From the cell containing the given text, extract its center point as (X, Y) coordinate. 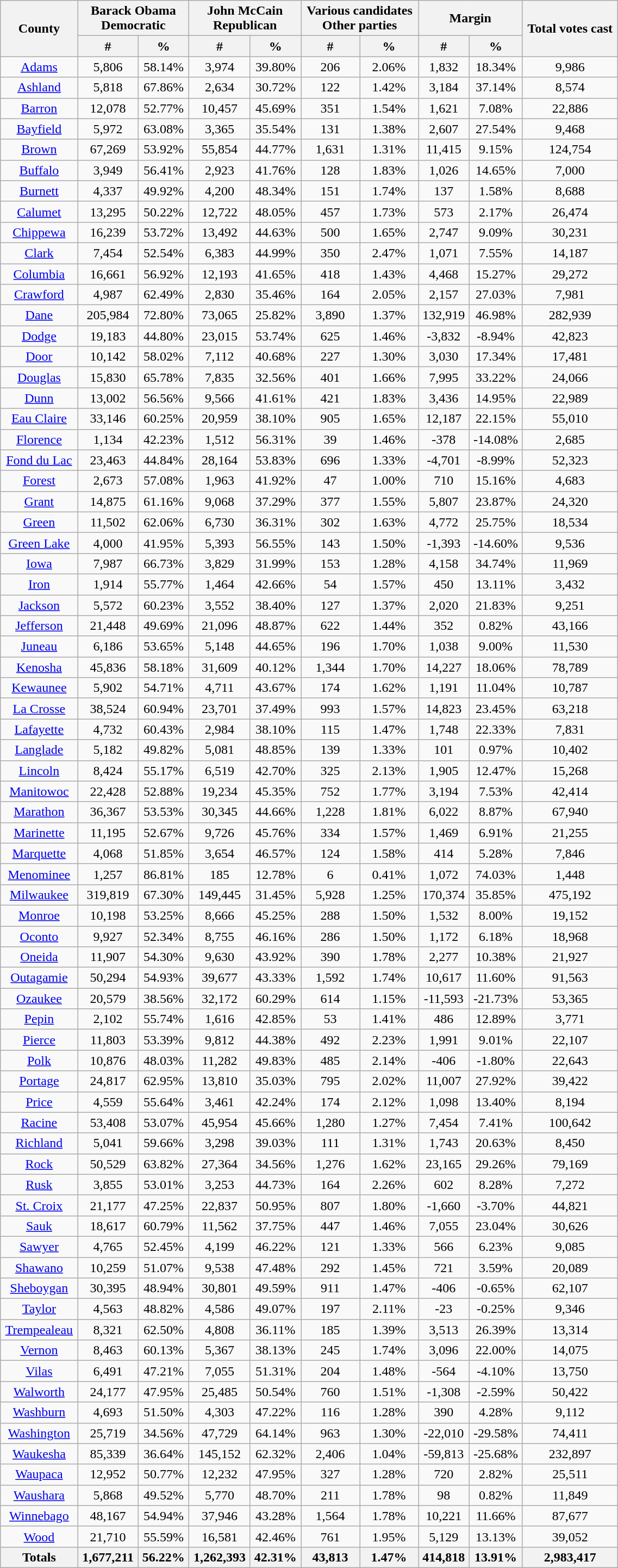
602 (444, 1185)
2,673 (108, 481)
23.45% (496, 709)
4,732 (108, 729)
Marinette (39, 833)
40.68% (276, 357)
62.06% (164, 522)
30,231 (570, 232)
12,078 (108, 108)
43.28% (276, 1516)
41.92% (276, 481)
49.83% (276, 1061)
1,743 (444, 1143)
145,152 (220, 1454)
1,448 (570, 874)
457 (330, 212)
45.76% (276, 833)
5,806 (108, 67)
17.34% (496, 357)
3,654 (220, 853)
Douglas (39, 377)
5,148 (220, 647)
53.83% (276, 460)
8,755 (220, 936)
28,164 (220, 460)
566 (444, 1247)
48,167 (108, 1516)
1,963 (220, 481)
3,184 (444, 88)
1.95% (389, 1536)
3,974 (220, 67)
5,081 (220, 750)
12.89% (496, 1019)
2.12% (389, 1102)
124 (330, 853)
Juneau (39, 647)
7,835 (220, 377)
9,538 (220, 1268)
54.30% (164, 957)
Barron (39, 108)
1,344 (330, 667)
18.06% (496, 667)
63.08% (164, 129)
44.84% (164, 460)
21,177 (108, 1205)
11,282 (220, 1061)
50.22% (164, 212)
41.95% (164, 543)
10,198 (108, 915)
-29.58% (496, 1433)
5,972 (108, 129)
10.38% (496, 957)
31.99% (276, 563)
Totals (39, 1557)
44,821 (570, 1205)
55.77% (164, 584)
Adams (39, 67)
Vernon (39, 1350)
3,949 (108, 170)
4,468 (444, 274)
13,002 (108, 398)
62,107 (570, 1288)
401 (330, 377)
52,323 (570, 460)
34.74% (496, 563)
2,747 (444, 232)
288 (330, 915)
10,457 (220, 108)
911 (330, 1288)
3,096 (444, 1350)
4,987 (108, 295)
1,512 (220, 439)
13,314 (570, 1330)
13.91% (496, 1557)
3,030 (444, 357)
6,022 (444, 812)
35.54% (276, 129)
1.27% (389, 1123)
19,234 (220, 791)
56.31% (276, 439)
53.65% (164, 647)
66.73% (164, 563)
15.16% (496, 481)
John McCainRepublican (245, 18)
11.04% (496, 688)
79,169 (570, 1164)
14,823 (444, 709)
67.30% (164, 895)
44.77% (276, 150)
1,098 (444, 1102)
48.82% (164, 1309)
25.82% (276, 315)
87,677 (570, 1516)
Various candidatesOther parties (360, 18)
Pierce (39, 1040)
Kenosha (39, 667)
35.46% (276, 295)
63,218 (570, 709)
11,195 (108, 833)
52.45% (164, 1247)
30.72% (276, 88)
1,072 (444, 874)
49.59% (276, 1288)
4,711 (220, 688)
74.03% (496, 874)
Manitowoc (39, 791)
1,228 (330, 812)
9,536 (570, 543)
8,574 (570, 88)
43.33% (276, 978)
51.50% (164, 1412)
43,166 (570, 626)
1,832 (444, 67)
206 (330, 67)
19,152 (570, 915)
327 (330, 1474)
Washburn (39, 1412)
1,532 (444, 915)
139 (330, 750)
11,562 (220, 1226)
8,463 (108, 1350)
1,464 (220, 584)
39,677 (220, 978)
-0.25% (496, 1309)
1,564 (330, 1516)
5,041 (108, 1143)
2.11% (389, 1309)
12,193 (220, 274)
573 (444, 212)
710 (444, 481)
42.23% (164, 439)
36.31% (276, 522)
Washington (39, 1433)
3,552 (220, 605)
5,393 (220, 543)
78,789 (570, 667)
8,194 (570, 1102)
Taylor (39, 1309)
35.03% (276, 1081)
Bayfield (39, 129)
58.18% (164, 667)
13,492 (220, 232)
56.55% (276, 543)
38.56% (164, 999)
25,511 (570, 1474)
1,276 (330, 1164)
3,890 (330, 315)
2.82% (496, 1474)
45,954 (220, 1123)
46.22% (276, 1247)
Pepin (39, 1019)
73,065 (220, 315)
3,855 (108, 1185)
17,481 (570, 357)
622 (330, 626)
23,463 (108, 460)
211 (330, 1495)
Jackson (39, 605)
1,280 (330, 1123)
153 (330, 563)
35.85% (496, 895)
8,666 (220, 915)
51.31% (276, 1371)
13,810 (220, 1081)
7.53% (496, 791)
41.61% (276, 398)
23,701 (220, 709)
2.47% (389, 253)
44.66% (276, 812)
48.70% (276, 1495)
350 (330, 253)
32.56% (276, 377)
1.15% (389, 999)
County (39, 28)
2.23% (389, 1040)
21,255 (570, 833)
3,365 (220, 129)
29.26% (496, 1164)
12.78% (276, 874)
Barack ObamaDemocratic (134, 18)
149,445 (220, 895)
39.80% (276, 67)
53.39% (164, 1040)
9,112 (570, 1412)
14,875 (108, 501)
9.09% (496, 232)
26.39% (496, 1330)
Green Lake (39, 543)
9.01% (496, 1040)
351 (330, 108)
6,383 (220, 253)
10,402 (570, 750)
Sawyer (39, 1247)
1.48% (389, 1371)
9,085 (570, 1247)
7,987 (108, 563)
24,817 (108, 1081)
7.08% (496, 108)
53.53% (164, 812)
72.80% (164, 315)
Trempealeau (39, 1330)
54.94% (164, 1516)
5,182 (108, 750)
Lafayette (39, 729)
101 (444, 750)
10,259 (108, 1268)
3,829 (220, 563)
-3.70% (496, 1205)
282,939 (570, 315)
39.03% (276, 1143)
319,819 (108, 895)
50,529 (108, 1164)
44.99% (276, 253)
170,374 (444, 895)
Burnett (39, 191)
8.00% (496, 915)
9.15% (496, 150)
56.92% (164, 274)
2,157 (444, 295)
Jefferson (39, 626)
Fond du Lac (39, 460)
18,617 (108, 1226)
-8.99% (496, 460)
54.93% (164, 978)
24,177 (108, 1392)
4,000 (108, 543)
27,364 (220, 1164)
2.05% (389, 295)
3,253 (220, 1185)
4,765 (108, 1247)
2,923 (220, 170)
4,068 (108, 853)
905 (330, 419)
9,726 (220, 833)
La Crosse (39, 709)
47 (330, 481)
7.55% (496, 253)
23.04% (496, 1226)
1.80% (389, 1205)
1,914 (108, 584)
42.24% (276, 1102)
6.91% (496, 833)
232,897 (570, 1454)
37,946 (220, 1516)
12,232 (220, 1474)
37.75% (276, 1226)
67,269 (108, 150)
-2.59% (496, 1392)
2.13% (389, 771)
33.22% (496, 377)
46.16% (276, 936)
22,428 (108, 791)
9,068 (220, 501)
20,959 (220, 419)
25,719 (108, 1433)
41.65% (276, 274)
2,102 (108, 1019)
16,239 (108, 232)
7,000 (570, 170)
9,927 (108, 936)
52.77% (164, 108)
475,192 (570, 895)
245 (330, 1350)
53,408 (108, 1123)
1,026 (444, 170)
60.13% (164, 1350)
500 (330, 232)
124,754 (570, 150)
2.06% (389, 67)
-1.80% (496, 1061)
13.13% (496, 1536)
24,066 (570, 377)
127 (330, 605)
6.18% (496, 936)
15,830 (108, 377)
48.05% (276, 212)
3,461 (220, 1102)
1.51% (389, 1392)
Buffalo (39, 170)
Waukesha (39, 1454)
58.14% (164, 67)
48.34% (276, 191)
414 (444, 853)
-1,308 (444, 1392)
85,339 (108, 1454)
Richland (39, 1143)
Langlade (39, 750)
63.82% (164, 1164)
-564 (444, 1371)
-0.65% (496, 1288)
4,559 (108, 1102)
8,450 (570, 1143)
-23 (444, 1309)
18,968 (570, 936)
1.55% (389, 501)
2,984 (220, 729)
15,268 (570, 771)
1,038 (444, 647)
60.23% (164, 605)
36.11% (276, 1330)
36,367 (108, 812)
485 (330, 1061)
4,808 (220, 1330)
61.16% (164, 501)
414,818 (444, 1557)
44.65% (276, 647)
7,112 (220, 357)
14,075 (570, 1350)
53.01% (164, 1185)
52.67% (164, 833)
60.79% (164, 1226)
Columbia (39, 274)
2,685 (570, 439)
377 (330, 501)
197 (330, 1309)
31.45% (276, 895)
67.86% (164, 88)
60.94% (164, 709)
132,919 (444, 315)
Eau Claire (39, 419)
625 (330, 336)
4,693 (108, 1412)
21,096 (220, 626)
98 (444, 1495)
1.43% (389, 274)
9,251 (570, 605)
292 (330, 1268)
111 (330, 1143)
6,519 (220, 771)
9,468 (570, 129)
196 (330, 647)
720 (444, 1474)
Door (39, 357)
51.85% (164, 853)
5,129 (444, 1536)
48.94% (164, 1288)
5,868 (108, 1495)
Green (39, 522)
30,395 (108, 1288)
9.00% (496, 647)
64.14% (276, 1433)
10,787 (570, 688)
51.07% (164, 1268)
696 (330, 460)
6.23% (496, 1247)
2.02% (389, 1081)
447 (330, 1226)
-1,393 (444, 543)
55.74% (164, 1019)
6 (330, 874)
Monroe (39, 915)
-22,010 (444, 1433)
44.63% (276, 232)
52.88% (164, 791)
492 (330, 1040)
2,634 (220, 88)
4.28% (496, 1412)
11,007 (444, 1081)
5,572 (108, 605)
450 (444, 584)
3.59% (496, 1268)
59.66% (164, 1143)
53.92% (164, 150)
3,194 (444, 791)
11,969 (570, 563)
2.14% (389, 1061)
13,295 (108, 212)
-3,832 (444, 336)
Wood (39, 1536)
42.70% (276, 771)
614 (330, 999)
5,770 (220, 1495)
Polk (39, 1061)
39,422 (570, 1081)
16,581 (220, 1536)
1,621 (444, 108)
8,424 (108, 771)
9,566 (220, 398)
60.29% (276, 999)
-21.73% (496, 999)
1.04% (389, 1454)
Vilas (39, 1371)
50,422 (570, 1392)
Ashland (39, 88)
6,730 (220, 522)
1.81% (389, 812)
Winnebago (39, 1516)
62.95% (164, 1081)
2.26% (389, 1185)
32,172 (220, 999)
49.82% (164, 750)
11.60% (496, 978)
4,683 (570, 481)
39,052 (570, 1536)
4,772 (444, 522)
46.98% (496, 315)
43.67% (276, 688)
Milwaukee (39, 895)
9,812 (220, 1040)
5,818 (108, 88)
14,187 (570, 253)
7,272 (570, 1185)
Chippewa (39, 232)
12.47% (496, 771)
334 (330, 833)
286 (330, 936)
1,905 (444, 771)
Dane (39, 315)
62.50% (164, 1330)
21,927 (570, 957)
27.54% (496, 129)
42.85% (276, 1019)
Clark (39, 253)
486 (444, 1019)
1,469 (444, 833)
Marathon (39, 812)
115 (330, 729)
Iron (39, 584)
21.83% (496, 605)
37.14% (496, 88)
2,607 (444, 129)
4,303 (220, 1412)
22,886 (570, 108)
9,630 (220, 957)
7,831 (570, 729)
22,837 (220, 1205)
5,367 (220, 1350)
67,940 (570, 812)
21,448 (108, 626)
14.65% (496, 170)
55,854 (220, 150)
-14.60% (496, 543)
Ozaukee (39, 999)
55.17% (164, 771)
57.08% (164, 481)
22,107 (570, 1040)
Oconto (39, 936)
22,643 (570, 1061)
151 (330, 191)
2,020 (444, 605)
-59,813 (444, 1454)
54.71% (164, 688)
53,365 (570, 999)
11,502 (108, 522)
760 (330, 1392)
56.41% (164, 170)
5.28% (496, 853)
4,563 (108, 1309)
St. Croix (39, 1205)
963 (330, 1433)
11,803 (108, 1040)
1.66% (389, 377)
91,563 (570, 978)
20.63% (496, 1143)
38.13% (276, 1350)
122 (330, 88)
121 (330, 1247)
5,928 (330, 895)
418 (330, 274)
47,729 (220, 1433)
23,165 (444, 1164)
Waupaca (39, 1474)
27.03% (496, 295)
45.69% (276, 108)
4,200 (220, 191)
16,661 (108, 274)
60.25% (164, 419)
1,071 (444, 253)
50.54% (276, 1392)
325 (330, 771)
10,221 (444, 1516)
49.52% (164, 1495)
44.73% (276, 1185)
7,995 (444, 377)
Iowa (39, 563)
18.34% (496, 67)
204 (330, 1371)
53.25% (164, 915)
50,294 (108, 978)
3,298 (220, 1143)
45,836 (108, 667)
38,524 (108, 709)
25.75% (496, 522)
Waushara (39, 1495)
21,710 (108, 1536)
42.31% (276, 1557)
3,432 (570, 584)
352 (444, 626)
1.25% (389, 895)
Rock (39, 1164)
10,617 (444, 978)
13.40% (496, 1102)
807 (330, 1205)
48.03% (164, 1061)
45.66% (276, 1123)
20,579 (108, 999)
Sauk (39, 1226)
15.27% (496, 274)
22,989 (570, 398)
58.02% (164, 357)
Shawano (39, 1268)
23.87% (496, 501)
Dunn (39, 398)
116 (330, 1412)
48.87% (276, 626)
50.77% (164, 1474)
49.92% (164, 191)
47.22% (276, 1412)
Lincoln (39, 771)
46.57% (276, 853)
19,183 (108, 336)
100,642 (570, 1123)
1.42% (389, 88)
Outagamie (39, 978)
12,722 (220, 212)
1.41% (389, 1019)
50.95% (276, 1205)
53.74% (276, 336)
47.21% (164, 1371)
1.45% (389, 1268)
23,015 (220, 336)
11,415 (444, 150)
29,272 (570, 274)
5,902 (108, 688)
27.92% (496, 1081)
6,491 (108, 1371)
14,227 (444, 667)
7.41% (496, 1123)
44.38% (276, 1040)
25,485 (220, 1392)
62.32% (276, 1454)
13,750 (570, 1371)
53.72% (164, 232)
-25.68% (496, 1454)
2,406 (330, 1454)
38.40% (276, 605)
9,346 (570, 1309)
-8.94% (496, 336)
Kewaunee (39, 688)
8,321 (108, 1330)
421 (330, 398)
Rusk (39, 1185)
5,807 (444, 501)
49.07% (276, 1309)
-4.10% (496, 1371)
-4,701 (444, 460)
52.54% (164, 253)
0.41% (389, 874)
1.39% (389, 1330)
Calumet (39, 212)
3,513 (444, 1330)
Oneida (39, 957)
30,801 (220, 1288)
65.78% (164, 377)
721 (444, 1268)
-11,593 (444, 999)
Florence (39, 439)
41.76% (276, 170)
49.69% (164, 626)
761 (330, 1536)
Menominee (39, 874)
8.87% (496, 812)
47.25% (164, 1205)
45.35% (276, 791)
1.44% (389, 626)
Dodge (39, 336)
42,414 (570, 791)
1,191 (444, 688)
7,981 (570, 295)
20,089 (570, 1268)
18,534 (570, 522)
8,688 (570, 191)
-14.08% (496, 439)
795 (330, 1081)
Sheboygan (39, 1288)
Margin (471, 18)
1,616 (220, 1019)
13.11% (496, 584)
48.85% (276, 750)
6,186 (108, 647)
1.77% (389, 791)
39 (330, 439)
-378 (444, 439)
4,337 (108, 191)
42.46% (276, 1536)
22.15% (496, 419)
Brown (39, 150)
42.66% (276, 584)
55,010 (570, 419)
7,846 (570, 853)
11.66% (496, 1516)
12,187 (444, 419)
22.00% (496, 1350)
131 (330, 129)
2,277 (444, 957)
1,134 (108, 439)
9,986 (570, 67)
1,991 (444, 1040)
137 (444, 191)
47.48% (276, 1268)
10,142 (108, 357)
55.59% (164, 1536)
Price (39, 1102)
12,952 (108, 1474)
74,411 (570, 1433)
3,436 (444, 398)
3,771 (570, 1019)
60.43% (164, 729)
45.25% (276, 915)
30,345 (220, 812)
53 (330, 1019)
43,813 (330, 1557)
2,830 (220, 295)
4,199 (220, 1247)
1.38% (389, 129)
56.56% (164, 398)
54 (330, 584)
11,907 (108, 957)
1,172 (444, 936)
86.81% (164, 874)
37.49% (276, 709)
62.49% (164, 295)
2,983,417 (570, 1557)
Marquette (39, 853)
-1,660 (444, 1205)
Forest (39, 481)
205,984 (108, 315)
4,586 (220, 1309)
1,257 (108, 874)
1.00% (389, 481)
1,262,393 (220, 1557)
1,592 (330, 978)
53.07% (164, 1123)
11,849 (570, 1495)
1.63% (389, 522)
1.73% (389, 212)
40.12% (276, 667)
2.17% (496, 212)
37.29% (276, 501)
Racine (39, 1123)
Walworth (39, 1392)
Total votes cast (570, 28)
24,320 (570, 501)
1,631 (330, 150)
143 (330, 543)
8.28% (496, 1185)
30,626 (570, 1226)
752 (330, 791)
11,530 (570, 647)
42,823 (570, 336)
33,146 (108, 419)
56.22% (164, 1557)
55.64% (164, 1102)
4,158 (444, 563)
302 (330, 522)
36.64% (164, 1454)
Portage (39, 1081)
52.34% (164, 936)
31,609 (220, 667)
128 (330, 170)
14.95% (496, 398)
993 (330, 709)
10,876 (108, 1061)
0.97% (496, 750)
26,474 (570, 212)
1,677,211 (108, 1557)
Grant (39, 501)
22.33% (496, 729)
227 (330, 357)
44.80% (164, 336)
Crawford (39, 295)
1.54% (389, 108)
43.92% (276, 957)
1,748 (444, 729)
